Extract the [x, y] coordinate from the center of the cell holding the provided text.  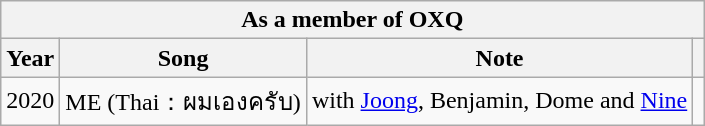
Song [184, 58]
with Joong, Benjamin, Dome and Nine [499, 102]
Year [30, 58]
ME (Thai：ผมเองครับ) [184, 102]
2020 [30, 102]
As a member of OXQ [352, 20]
Note [499, 58]
